Locate the cell with the specified text and output its (X, Y) center coordinate. 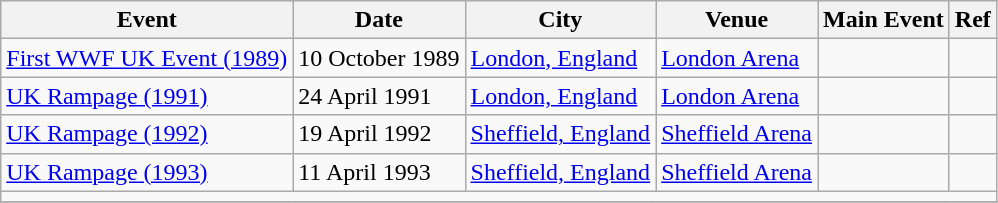
UK Rampage (1993) (147, 172)
City (560, 20)
Ref (972, 20)
UK Rampage (1991) (147, 96)
10 October 1989 (379, 58)
Venue (737, 20)
Main Event (884, 20)
24 April 1991 (379, 96)
Date (379, 20)
UK Rampage (1992) (147, 134)
19 April 1992 (379, 134)
First WWF UK Event (1989) (147, 58)
11 April 1993 (379, 172)
Event (147, 20)
